Determine the (x, y) coordinate at the center of the cell enclosing the given text.  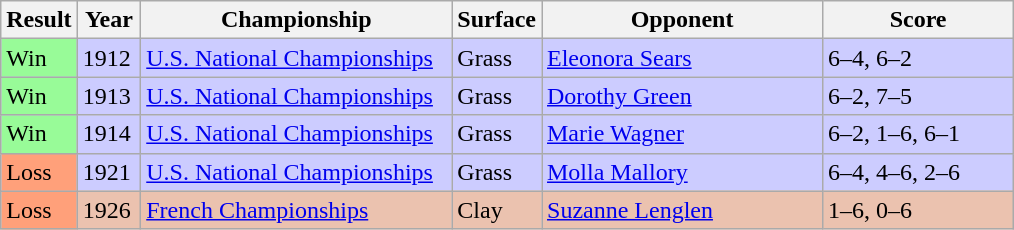
Score (918, 20)
Dorothy Green (682, 96)
Molla Mallory (682, 172)
Marie Wagner (682, 134)
French Championships (296, 210)
1921 (109, 172)
1912 (109, 58)
Championship (296, 20)
Opponent (682, 20)
1913 (109, 96)
1–6, 0–6 (918, 210)
Suzanne Lenglen (682, 210)
Result (39, 20)
6–2, 7–5 (918, 96)
Surface (497, 20)
1926 (109, 210)
Clay (497, 210)
Eleonora Sears (682, 58)
Year (109, 20)
6–4, 6–2 (918, 58)
1914 (109, 134)
6–4, 4–6, 2–6 (918, 172)
6–2, 1–6, 6–1 (918, 134)
